Detect which cell encompasses the target text, then output its [X, Y] center coordinate. 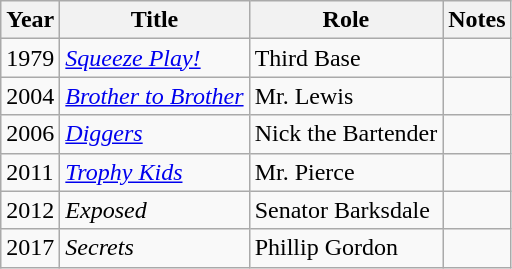
Mr. Lewis [346, 96]
Diggers [154, 134]
2004 [30, 96]
1979 [30, 58]
Year [30, 20]
Nick the Bartender [346, 134]
Squeeze Play! [154, 58]
2012 [30, 210]
Senator Barksdale [346, 210]
Exposed [154, 210]
Notes [477, 20]
Trophy Kids [154, 172]
2006 [30, 134]
Role [346, 20]
Mr. Pierce [346, 172]
Phillip Gordon [346, 248]
Title [154, 20]
Secrets [154, 248]
2011 [30, 172]
2017 [30, 248]
Brother to Brother [154, 96]
Third Base [346, 58]
